Provide the (x, y) coordinate of the cell's center where the given text is located.  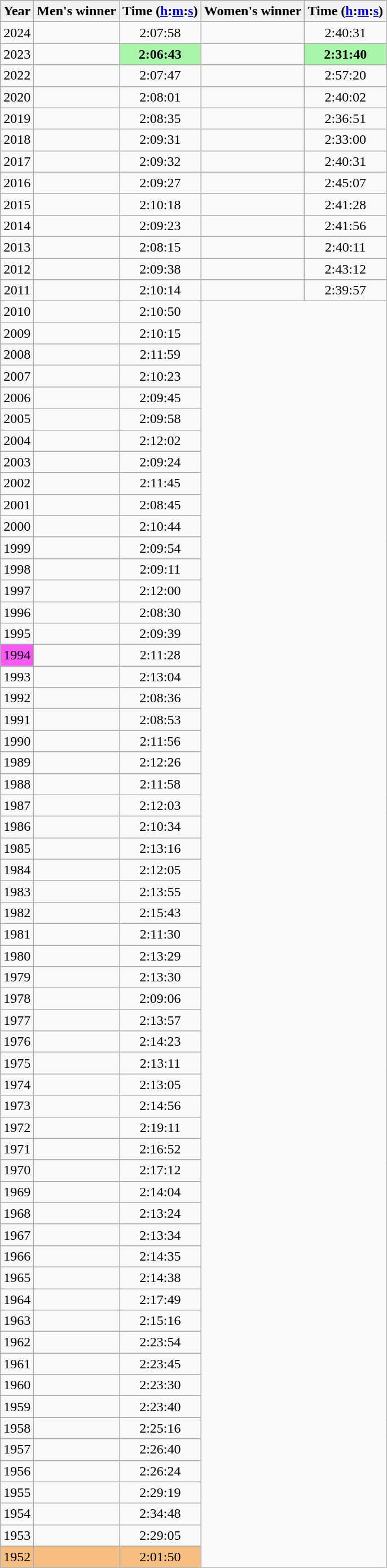
2:08:35 (160, 118)
2:09:32 (160, 161)
2:10:18 (160, 204)
2:08:15 (160, 247)
2:11:59 (160, 355)
2:07:58 (160, 33)
2:10:23 (160, 376)
1965 (17, 1278)
2:09:39 (160, 634)
2:12:00 (160, 591)
Men's winner (77, 11)
1992 (17, 698)
2:26:24 (160, 1471)
2:17:12 (160, 1170)
1996 (17, 612)
2:09:27 (160, 183)
2:13:57 (160, 1020)
2019 (17, 118)
2011 (17, 290)
1991 (17, 720)
1971 (17, 1149)
2:08:30 (160, 612)
1983 (17, 891)
1980 (17, 956)
2:13:55 (160, 891)
2:13:16 (160, 848)
2:09:31 (160, 140)
1987 (17, 805)
2015 (17, 204)
2:16:52 (160, 1149)
2:23:54 (160, 1342)
2022 (17, 76)
2012 (17, 269)
2:09:11 (160, 569)
2:40:02 (345, 97)
2:13:24 (160, 1213)
2:14:23 (160, 1042)
2016 (17, 183)
2:36:51 (345, 118)
2:29:19 (160, 1492)
2000 (17, 526)
2:25:16 (160, 1428)
2:12:05 (160, 870)
2:34:48 (160, 1514)
2:23:45 (160, 1364)
2010 (17, 312)
1998 (17, 569)
2:17:49 (160, 1299)
2:09:54 (160, 548)
2009 (17, 333)
2:43:12 (345, 269)
2:13:05 (160, 1085)
1984 (17, 870)
2023 (17, 54)
1978 (17, 999)
2002 (17, 483)
2:09:58 (160, 419)
2:11:56 (160, 741)
2:13:11 (160, 1063)
2:01:50 (160, 1557)
1960 (17, 1385)
2003 (17, 462)
2:23:30 (160, 1385)
1961 (17, 1364)
2:10:14 (160, 290)
1952 (17, 1557)
2:13:30 (160, 977)
1995 (17, 634)
2:09:23 (160, 226)
1970 (17, 1170)
1974 (17, 1085)
2:09:06 (160, 999)
2:09:24 (160, 462)
2:15:16 (160, 1321)
2:31:40 (345, 54)
2:06:43 (160, 54)
1964 (17, 1299)
2014 (17, 226)
1982 (17, 913)
2:13:04 (160, 677)
1989 (17, 763)
2:15:43 (160, 913)
2:12:03 (160, 805)
2:11:58 (160, 784)
2:33:00 (345, 140)
2006 (17, 398)
1957 (17, 1450)
2:10:44 (160, 526)
1959 (17, 1407)
1954 (17, 1514)
2:40:11 (345, 247)
2020 (17, 97)
2:14:04 (160, 1192)
2:19:11 (160, 1127)
1966 (17, 1256)
1999 (17, 548)
1962 (17, 1342)
1956 (17, 1471)
1976 (17, 1042)
2:11:30 (160, 934)
1968 (17, 1213)
2:10:34 (160, 827)
1977 (17, 1020)
2:10:50 (160, 312)
1985 (17, 848)
1975 (17, 1063)
1973 (17, 1106)
1981 (17, 934)
2005 (17, 419)
2:13:29 (160, 956)
2:41:56 (345, 226)
2:39:57 (345, 290)
2:08:53 (160, 720)
1990 (17, 741)
2:08:01 (160, 97)
2:09:45 (160, 398)
2:12:26 (160, 763)
2:26:40 (160, 1450)
1953 (17, 1535)
2:13:34 (160, 1235)
2:08:36 (160, 698)
1997 (17, 591)
Women's winner (253, 11)
2:23:40 (160, 1407)
2024 (17, 33)
2:14:38 (160, 1278)
1969 (17, 1192)
Year (17, 11)
2:14:35 (160, 1256)
1972 (17, 1127)
2:14:56 (160, 1106)
2018 (17, 140)
2:12:02 (160, 441)
2:45:07 (345, 183)
2001 (17, 505)
2008 (17, 355)
2013 (17, 247)
1979 (17, 977)
2:57:20 (345, 76)
1955 (17, 1492)
2:08:45 (160, 505)
2017 (17, 161)
1988 (17, 784)
1963 (17, 1321)
2004 (17, 441)
1994 (17, 655)
2:09:38 (160, 269)
1958 (17, 1428)
2007 (17, 376)
2:07:47 (160, 76)
1993 (17, 677)
2:10:15 (160, 333)
2:11:45 (160, 483)
1986 (17, 827)
2:29:05 (160, 1535)
2:41:28 (345, 204)
2:11:28 (160, 655)
1967 (17, 1235)
